Pinpoint the cell where the given text exists, returning its (X, Y) midpoint coordinate. 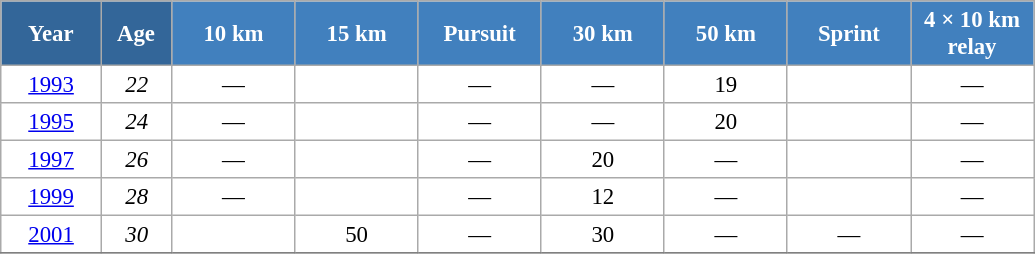
22 (136, 85)
1995 (52, 122)
Year (52, 34)
1997 (52, 160)
2001 (52, 235)
12 (602, 197)
50 km (726, 34)
Age (136, 34)
4 × 10 km relay (972, 34)
Sprint (848, 34)
10 km (234, 34)
Pursuit (480, 34)
50 (356, 235)
1993 (52, 85)
30 km (602, 34)
19 (726, 85)
1999 (52, 197)
15 km (356, 34)
28 (136, 197)
24 (136, 122)
26 (136, 160)
